Scan for the cell matching the given text and deliver its (X, Y) coordinate at center. 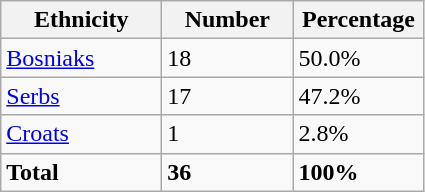
17 (228, 96)
36 (228, 172)
Ethnicity (82, 20)
Number (228, 20)
50.0% (358, 58)
18 (228, 58)
Croats (82, 134)
Bosniaks (82, 58)
100% (358, 172)
47.2% (358, 96)
Total (82, 172)
Percentage (358, 20)
1 (228, 134)
Serbs (82, 96)
2.8% (358, 134)
